For the text-containing cell, return its midpoint in [x, y] coordinate format. 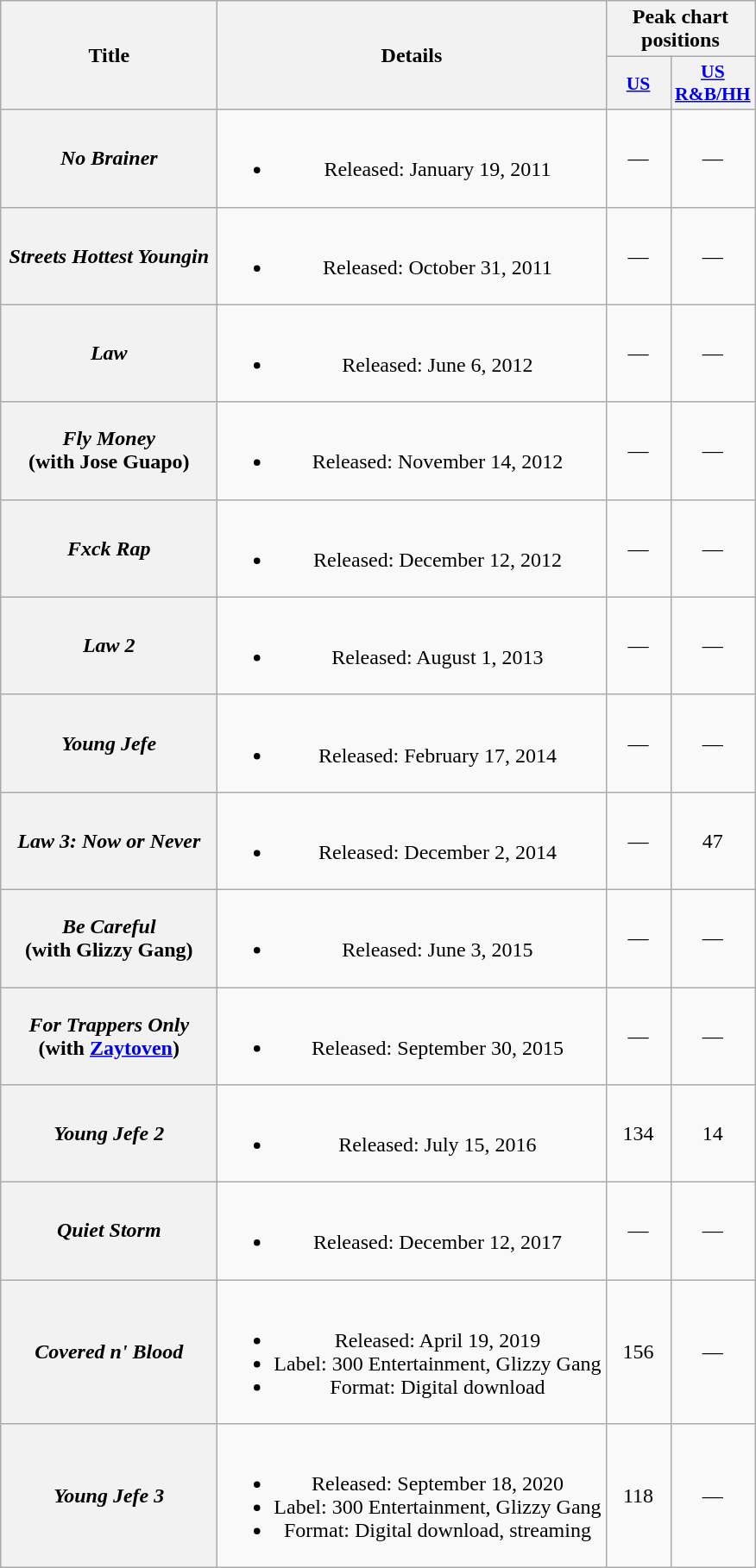
Fly Money(with Jose Guapo) [109, 450]
Released: September 18, 2020Label: 300 Entertainment, Glizzy GangFormat: Digital download, streaming [412, 1496]
Peak chart positions [680, 29]
118 [639, 1496]
Released: June 6, 2012 [412, 354]
Released: August 1, 2013 [412, 645]
Released: November 14, 2012 [412, 450]
No Brainer [109, 159]
156 [639, 1352]
USR&B/HH [713, 83]
Details [412, 55]
Released: February 17, 2014 [412, 743]
Be Careful(with Glizzy Gang) [109, 938]
For Trappers Only(with Zaytoven) [109, 1035]
Released: June 3, 2015 [412, 938]
Young Jefe 2 [109, 1133]
Released: July 15, 2016 [412, 1133]
14 [713, 1133]
Title [109, 55]
Covered n' Blood [109, 1352]
Released: December 12, 2012 [412, 549]
47 [713, 840]
US [639, 83]
Released: October 31, 2011 [412, 255]
Young Jefe 3 [109, 1496]
Released: December 2, 2014 [412, 840]
Released: January 19, 2011 [412, 159]
Law 2 [109, 645]
Fxck Rap [109, 549]
Released: September 30, 2015 [412, 1035]
Released: December 12, 2017 [412, 1232]
134 [639, 1133]
Young Jefe [109, 743]
Quiet Storm [109, 1232]
Law 3: Now or Never [109, 840]
Law [109, 354]
Streets Hottest Youngin [109, 255]
Released: April 19, 2019Label: 300 Entertainment, Glizzy GangFormat: Digital download [412, 1352]
